Scan for the cell matching the given text and deliver its [X, Y] coordinate at center. 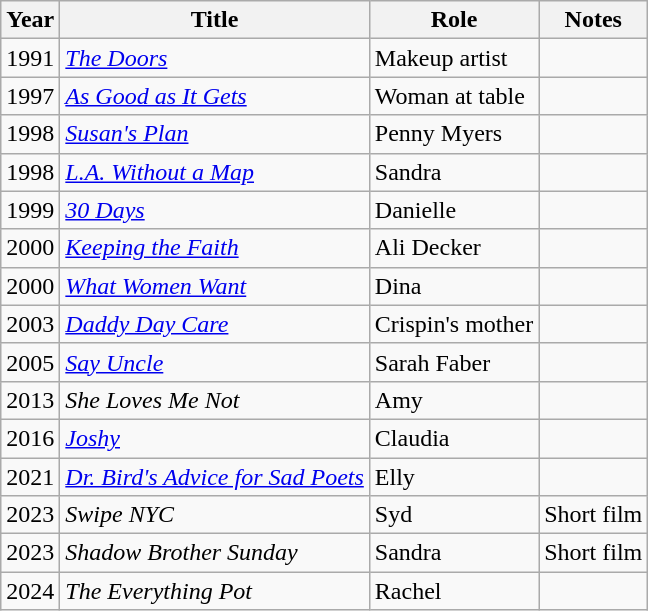
Elly [454, 477]
1997 [30, 96]
Keeping the Faith [215, 248]
Dr. Bird's Advice for Sad Poets [215, 477]
L.A. Without a Map [215, 172]
Susan's Plan [215, 134]
1999 [30, 210]
Ali Decker [454, 248]
Danielle [454, 210]
The Everything Pot [215, 591]
2013 [30, 400]
As Good as It Gets [215, 96]
2003 [30, 324]
The Doors [215, 58]
Dina [454, 286]
Penny Myers [454, 134]
Woman at table [454, 96]
Notes [594, 20]
2021 [30, 477]
Say Uncle [215, 362]
30 Days [215, 210]
She Loves Me Not [215, 400]
Amy [454, 400]
Claudia [454, 438]
Role [454, 20]
Title [215, 20]
2016 [30, 438]
Year [30, 20]
Shadow Brother Sunday [215, 553]
2005 [30, 362]
Sarah Faber [454, 362]
What Women Want [215, 286]
Swipe NYC [215, 515]
Makeup artist [454, 58]
2024 [30, 591]
1991 [30, 58]
Crispin's mother [454, 324]
Daddy Day Care [215, 324]
Syd [454, 515]
Joshy [215, 438]
Rachel [454, 591]
